Detect which cell encompasses the target text, then output its [x, y] center coordinate. 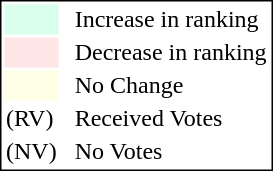
Increase in ranking [170, 19]
No Change [170, 85]
(NV) [31, 151]
No Votes [170, 151]
Decrease in ranking [170, 53]
Received Votes [170, 119]
(RV) [31, 119]
